Locate the cell with the specified text and output its [X, Y] center coordinate. 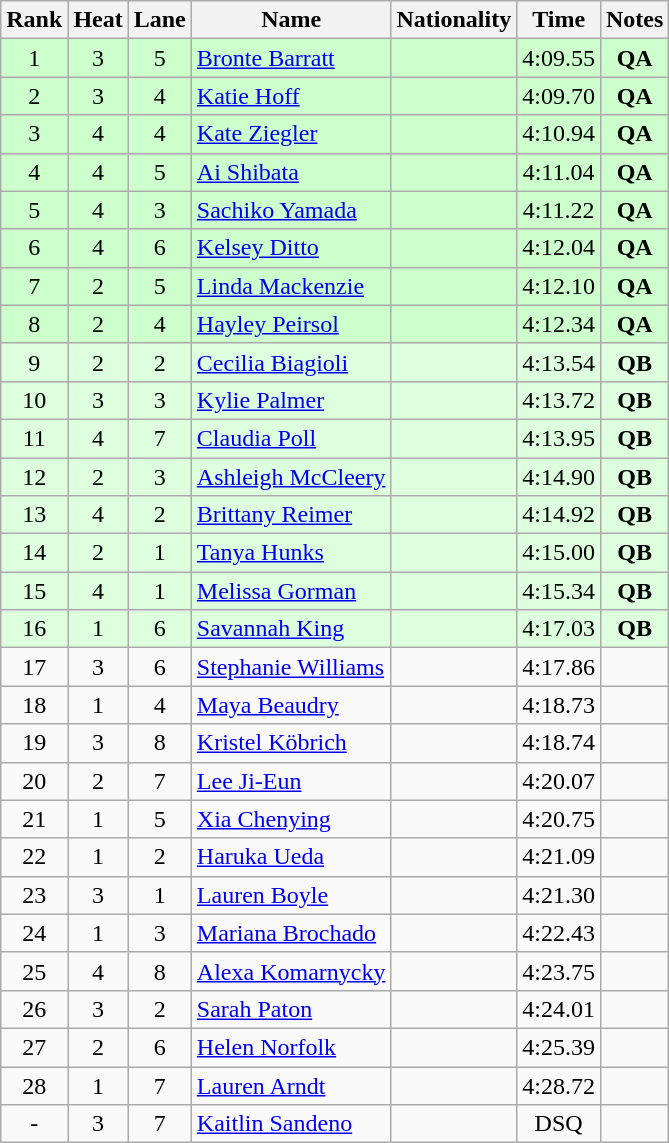
4:21.30 [559, 895]
4:11.04 [559, 172]
4:20.07 [559, 781]
Rank [34, 20]
19 [34, 743]
Name [291, 20]
Ai Shibata [291, 172]
4:13.72 [559, 400]
Ashleigh McCleery [291, 477]
4:12.04 [559, 248]
Nationality [454, 20]
4:09.55 [559, 58]
4:11.22 [559, 210]
- [34, 1124]
Linda Mackenzie [291, 286]
4:13.54 [559, 362]
26 [34, 1009]
Claudia Poll [291, 438]
4:18.73 [559, 705]
4:12.34 [559, 324]
Tanya Hunks [291, 553]
4:10.94 [559, 134]
Kelsey Ditto [291, 248]
22 [34, 857]
Kate Ziegler [291, 134]
13 [34, 515]
15 [34, 591]
4:17.03 [559, 629]
Alexa Komarnycky [291, 971]
4:15.34 [559, 591]
4:17.86 [559, 667]
4:22.43 [559, 933]
18 [34, 705]
9 [34, 362]
4:23.75 [559, 971]
Savannah King [291, 629]
Mariana Brochado [291, 933]
4:24.01 [559, 1009]
14 [34, 553]
Hayley Peirsol [291, 324]
DSQ [559, 1124]
Time [559, 20]
Stephanie Williams [291, 667]
24 [34, 933]
4:25.39 [559, 1047]
20 [34, 781]
Haruka Ueda [291, 857]
10 [34, 400]
11 [34, 438]
Kaitlin Sandeno [291, 1124]
Helen Norfolk [291, 1047]
Lauren Arndt [291, 1085]
16 [34, 629]
4:14.92 [559, 515]
Bronte Barratt [291, 58]
4:20.75 [559, 819]
23 [34, 895]
Lane [160, 20]
4:28.72 [559, 1085]
Maya Beaudry [291, 705]
4:21.09 [559, 857]
Cecilia Biagioli [291, 362]
4:14.90 [559, 477]
28 [34, 1085]
12 [34, 477]
Melissa Gorman [291, 591]
Heat [98, 20]
Brittany Reimer [291, 515]
17 [34, 667]
4:18.74 [559, 743]
4:15.00 [559, 553]
4:12.10 [559, 286]
27 [34, 1047]
Sarah Paton [291, 1009]
Kristel Köbrich [291, 743]
Xia Chenying [291, 819]
25 [34, 971]
Notes [634, 20]
4:09.70 [559, 96]
Katie Hoff [291, 96]
Sachiko Yamada [291, 210]
4:13.95 [559, 438]
Kylie Palmer [291, 400]
Lauren Boyle [291, 895]
21 [34, 819]
Lee Ji-Eun [291, 781]
